Scan for the cell matching the given text and deliver its (x, y) coordinate at center. 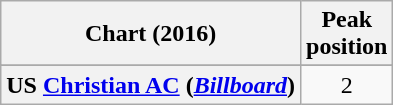
2 (347, 85)
Peak position (347, 34)
US Christian AC (Billboard) (151, 85)
Chart (2016) (151, 34)
